Locate the cell with the specified text and output its [X, Y] center coordinate. 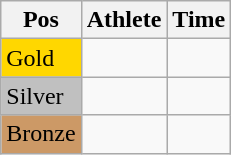
Time [199, 20]
Bronze [41, 134]
Gold [41, 58]
Pos [41, 20]
Silver [41, 96]
Athlete [124, 20]
